Scan for the cell matching the given text and deliver its (X, Y) coordinate at center. 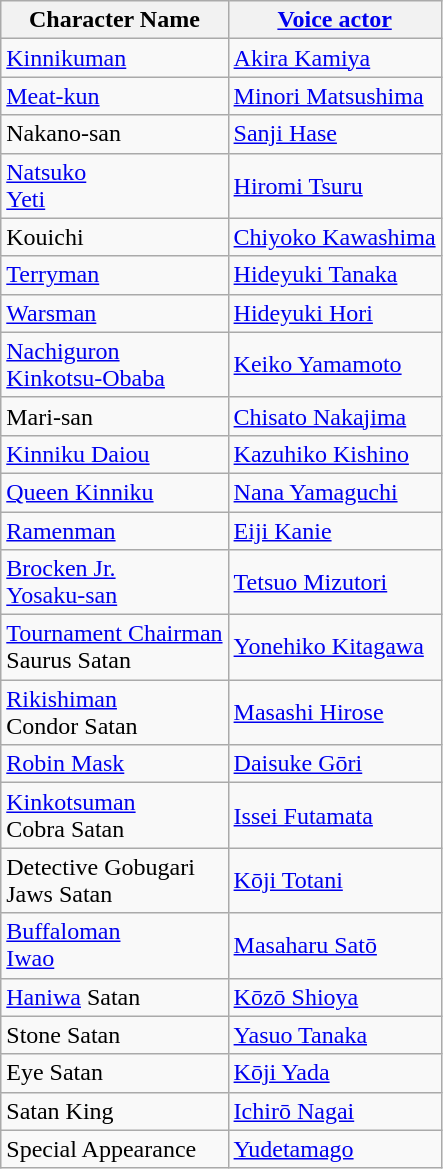
Queen Kinniku (114, 492)
Satan King (114, 1111)
Eiji Kanie (334, 531)
Special Appearance (114, 1149)
KinkotsumanCobra Satan (114, 816)
Kinniku Daiou (114, 454)
Detective GobugariJaws Satan (114, 880)
Issei Futamata (334, 816)
Meat-kun (114, 96)
Ichirō Nagai (334, 1111)
Mari-san (114, 416)
Daisuke Gōri (334, 764)
Masaharu Satō (334, 946)
Sanji Hase (334, 134)
Kōji Totani (334, 880)
Yudetamago (334, 1149)
Hiromi Tsuru (334, 186)
Kouichi (114, 237)
Voice actor (334, 20)
Masashi Hirose (334, 712)
Akira Kamiya (334, 58)
Kazuhiko Kishino (334, 454)
BuffalomanIwao (114, 946)
Chiyoko Kawashima (334, 237)
Terryman (114, 275)
Hideyuki Tanaka (334, 275)
Keiko Yamamoto (334, 364)
Nakano-san (114, 134)
Kōji Yada (334, 1073)
Brocken Jr.Yosaku-san (114, 582)
Tetsuo Mizutori (334, 582)
NachiguronKinkotsu-Obaba (114, 364)
Yonehiko Kitagawa (334, 648)
Kōzō Shioya (334, 997)
Ramenman (114, 531)
Stone Satan (114, 1035)
Robin Mask (114, 764)
RikishimanCondor Satan (114, 712)
Hideyuki Hori (334, 313)
Eye Satan (114, 1073)
Character Name (114, 20)
Nana Yamaguchi (334, 492)
Haniwa Satan (114, 997)
Minori Matsushima (334, 96)
Warsman (114, 313)
Kinnikuman (114, 58)
Tournament ChairmanSaurus Satan (114, 648)
Yasuo Tanaka (334, 1035)
Chisato Nakajima (334, 416)
NatsukoYeti (114, 186)
